Capture the cell that displays the provided text and extract its (X, Y) central coordinate. 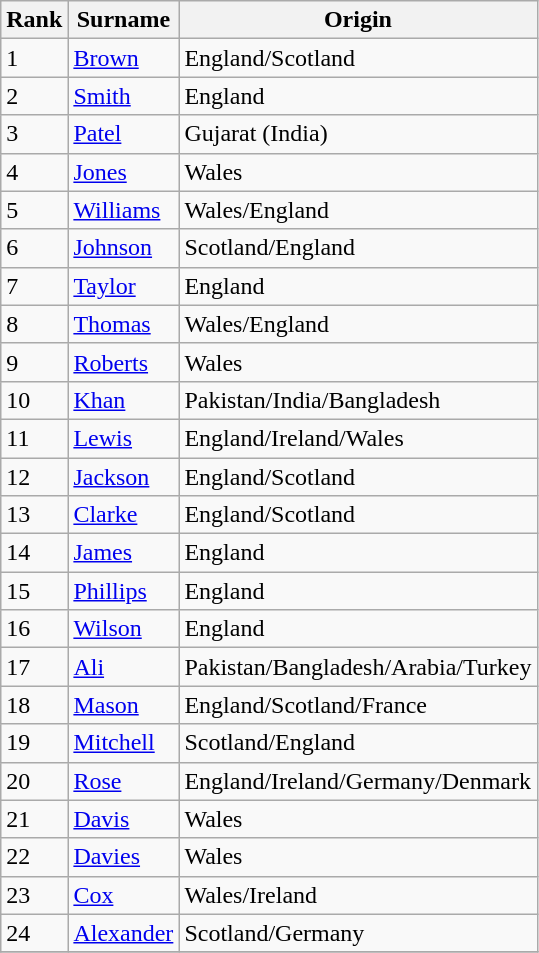
Gujarat (India) (358, 134)
8 (34, 324)
2 (34, 96)
6 (34, 248)
Rose (124, 781)
9 (34, 362)
20 (34, 781)
Johnson (124, 248)
Smith (124, 96)
England/Scotland/France (358, 705)
11 (34, 438)
24 (34, 933)
17 (34, 667)
Patel (124, 134)
Brown (124, 58)
Jackson (124, 477)
5 (34, 210)
4 (34, 172)
England/Ireland/Wales (358, 438)
Wales/Ireland (358, 895)
Lewis (124, 438)
Alexander (124, 933)
Mason (124, 705)
Clarke (124, 515)
James (124, 553)
Wilson (124, 629)
Jones (124, 172)
14 (34, 553)
Ali (124, 667)
Roberts (124, 362)
Davis (124, 819)
Origin (358, 20)
Scotland/Germany (358, 933)
Khan (124, 400)
Cox (124, 895)
Rank (34, 20)
19 (34, 743)
Davies (124, 857)
Phillips (124, 591)
Thomas (124, 324)
Mitchell (124, 743)
England/Ireland/Germany/Denmark (358, 781)
16 (34, 629)
Pakistan/India/Bangladesh (358, 400)
1 (34, 58)
7 (34, 286)
3 (34, 134)
21 (34, 819)
18 (34, 705)
Taylor (124, 286)
10 (34, 400)
15 (34, 591)
Williams (124, 210)
13 (34, 515)
12 (34, 477)
23 (34, 895)
22 (34, 857)
Pakistan/Bangladesh/Arabia/Turkey (358, 667)
Surname (124, 20)
